From the cell containing the given text, extract its center point as (X, Y) coordinate. 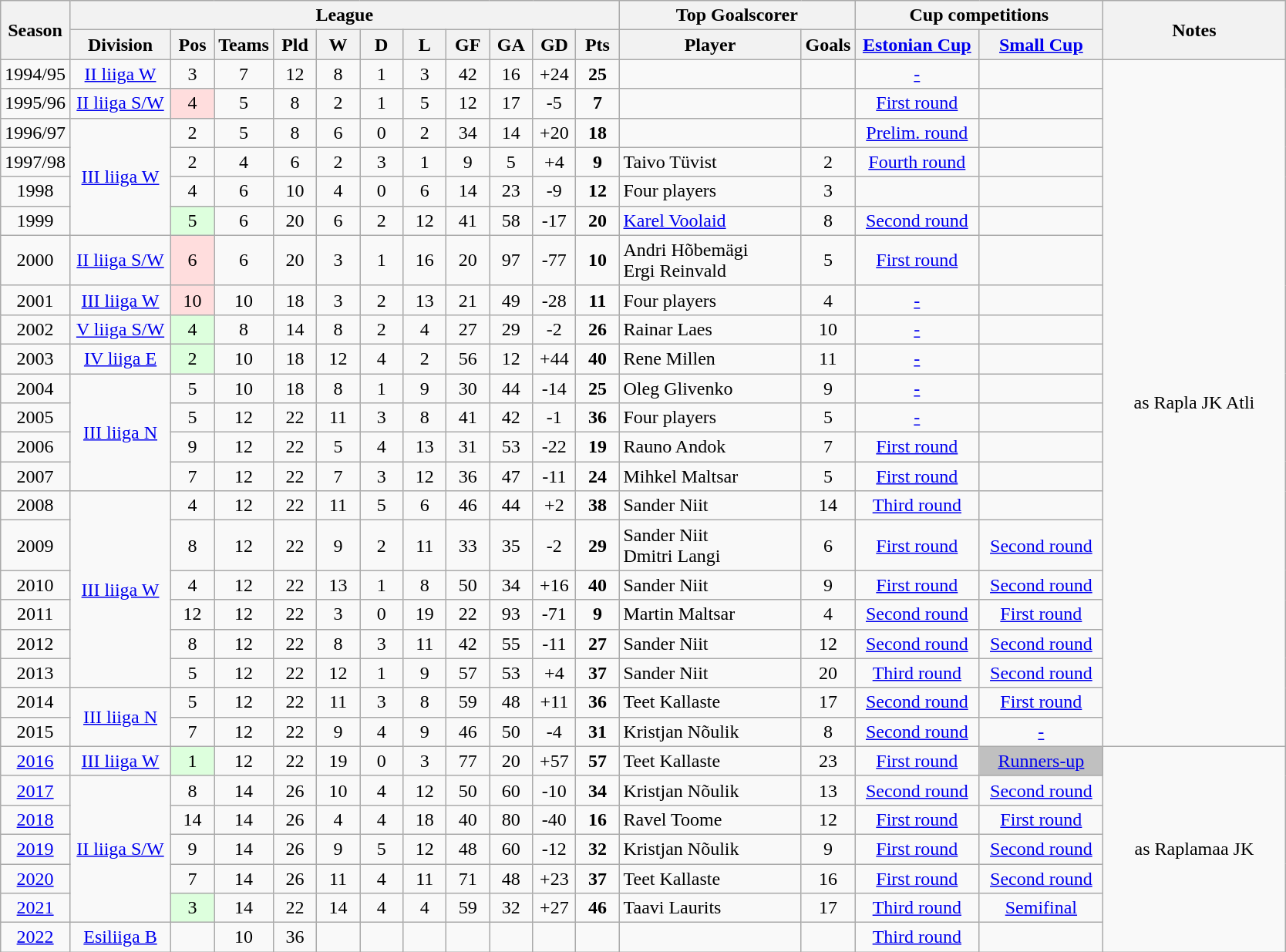
80 (511, 819)
Division (120, 45)
+27 (554, 908)
II liiga W (120, 74)
58 (511, 220)
Taavi Laurits (710, 908)
-22 (554, 447)
97 (511, 261)
2010 (35, 585)
2020 (35, 878)
-77 (554, 261)
Runners-up (1041, 761)
Martin Maltsar (710, 614)
Season (35, 30)
2018 (35, 819)
-71 (554, 614)
D (382, 45)
49 (511, 300)
2019 (35, 849)
2001 (35, 300)
47 (511, 476)
Pts (598, 45)
38 (598, 506)
+11 (554, 702)
1994/95 (35, 74)
W (338, 45)
-17 (554, 220)
-5 (554, 103)
Taivo Tüvist (710, 162)
2008 (35, 506)
2003 (35, 358)
2007 (35, 476)
Rainar Laes (710, 329)
Goals (828, 45)
Sander Niit Dmitri Langi (710, 546)
+57 (554, 761)
L (425, 45)
Semifinal (1041, 908)
24 (598, 476)
2011 (35, 614)
+16 (554, 585)
-14 (554, 388)
35 (511, 546)
-4 (554, 732)
+44 (554, 358)
V liiga S/W (120, 329)
as Raplamaa JK (1194, 849)
League (344, 15)
1997/98 (35, 162)
2021 (35, 908)
Player (710, 45)
2022 (35, 937)
1995/96 (35, 103)
93 (511, 614)
+20 (554, 133)
-1 (554, 418)
Pld (295, 45)
Andri Hõbemägi Ergi Reinvald (710, 261)
Karel Voolaid (710, 220)
Mihkel Maltsar (710, 476)
Notes (1194, 30)
77 (468, 761)
Teams (244, 45)
2015 (35, 732)
71 (468, 878)
2004 (35, 388)
-28 (554, 300)
56 (468, 358)
2005 (35, 418)
-9 (554, 191)
1996/97 (35, 133)
2000 (35, 261)
GF (468, 45)
Rene Millen (710, 358)
30 (468, 388)
GA (511, 45)
55 (511, 644)
Prelim. round (917, 133)
-40 (554, 819)
Fourth round (917, 162)
-10 (554, 790)
+2 (554, 506)
2012 (35, 644)
21 (468, 300)
Rauno Andok (710, 447)
Top Goalscorer (737, 15)
Cup competitions (979, 15)
Esiliiga B (120, 937)
+23 (554, 878)
2016 (35, 761)
2009 (35, 546)
1999 (35, 220)
IV liiga E (120, 358)
1998 (35, 191)
2002 (35, 329)
2013 (35, 673)
33 (468, 546)
2017 (35, 790)
2014 (35, 702)
GD (554, 45)
Small Cup (1041, 45)
+24 (554, 74)
Pos (193, 45)
2006 (35, 447)
Estonian Cup (917, 45)
-12 (554, 849)
Oleg Glivenko (710, 388)
Ravel Toome (710, 819)
as Rapla JK Atli (1194, 402)
